For the text-containing cell, return its midpoint in (X, Y) coordinate format. 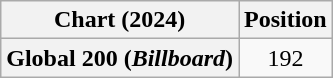
192 (285, 58)
Chart (2024) (120, 20)
Position (285, 20)
Global 200 (Billboard) (120, 58)
